Capture the cell that displays the provided text and extract its [X, Y] central coordinate. 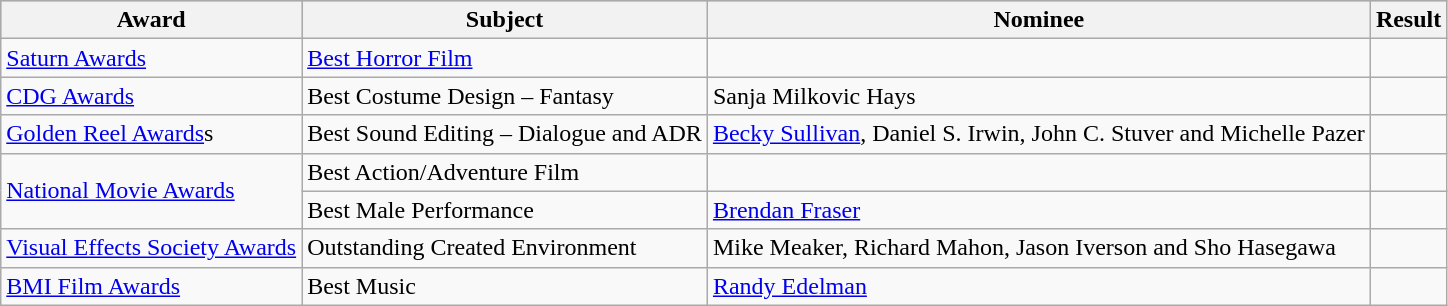
Best Costume Design – Fantasy [505, 96]
CDG Awards [152, 96]
Best Male Performance [505, 210]
Result [1408, 20]
Randy Edelman [1038, 286]
Saturn Awards [152, 58]
Brendan Fraser [1038, 210]
Best Music [505, 286]
Award [152, 20]
BMI Film Awards [152, 286]
Outstanding Created Environment [505, 248]
Sanja Milkovic Hays [1038, 96]
Best Horror Film [505, 58]
Best Action/Adventure Film [505, 172]
Best Sound Editing – Dialogue and ADR [505, 134]
Golden Reel Awardss [152, 134]
Subject [505, 20]
Nominee [1038, 20]
Becky Sullivan, Daniel S. Irwin, John C. Stuver and Michelle Pazer [1038, 134]
Visual Effects Society Awards [152, 248]
National Movie Awards [152, 191]
Mike Meaker, Richard Mahon, Jason Iverson and Sho Hasegawa [1038, 248]
